Detect which cell encompasses the target text, then output its [X, Y] center coordinate. 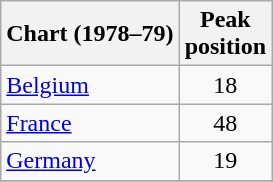
48 [225, 123]
Germany [90, 161]
Belgium [90, 85]
France [90, 123]
Chart (1978–79) [90, 34]
19 [225, 161]
Peakposition [225, 34]
18 [225, 85]
